Provide the [X, Y] coordinate of the cell's center where the given text is located.  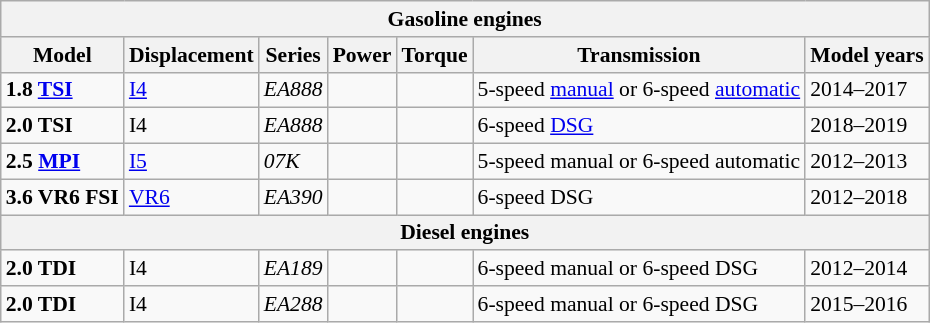
2012–2013 [866, 162]
Series [294, 55]
3.6 VR6 FSI [62, 197]
EA288 [294, 304]
EA390 [294, 197]
EA189 [294, 269]
2018–2019 [866, 126]
Power [362, 55]
1.8 TSI [62, 90]
Displacement [192, 55]
Torque [434, 55]
Model [62, 55]
I5 [192, 162]
Transmission [640, 55]
2014–2017 [866, 90]
2.0 TSI [62, 126]
07K [294, 162]
VR6 [192, 197]
Diesel engines [465, 233]
2015–2016 [866, 304]
Gasoline engines [465, 19]
2.5 MPI [62, 162]
Model years [866, 55]
2012–2014 [866, 269]
2012–2018 [866, 197]
